Find where the given text appears and provide that cell's center as (X, Y) coordinate. 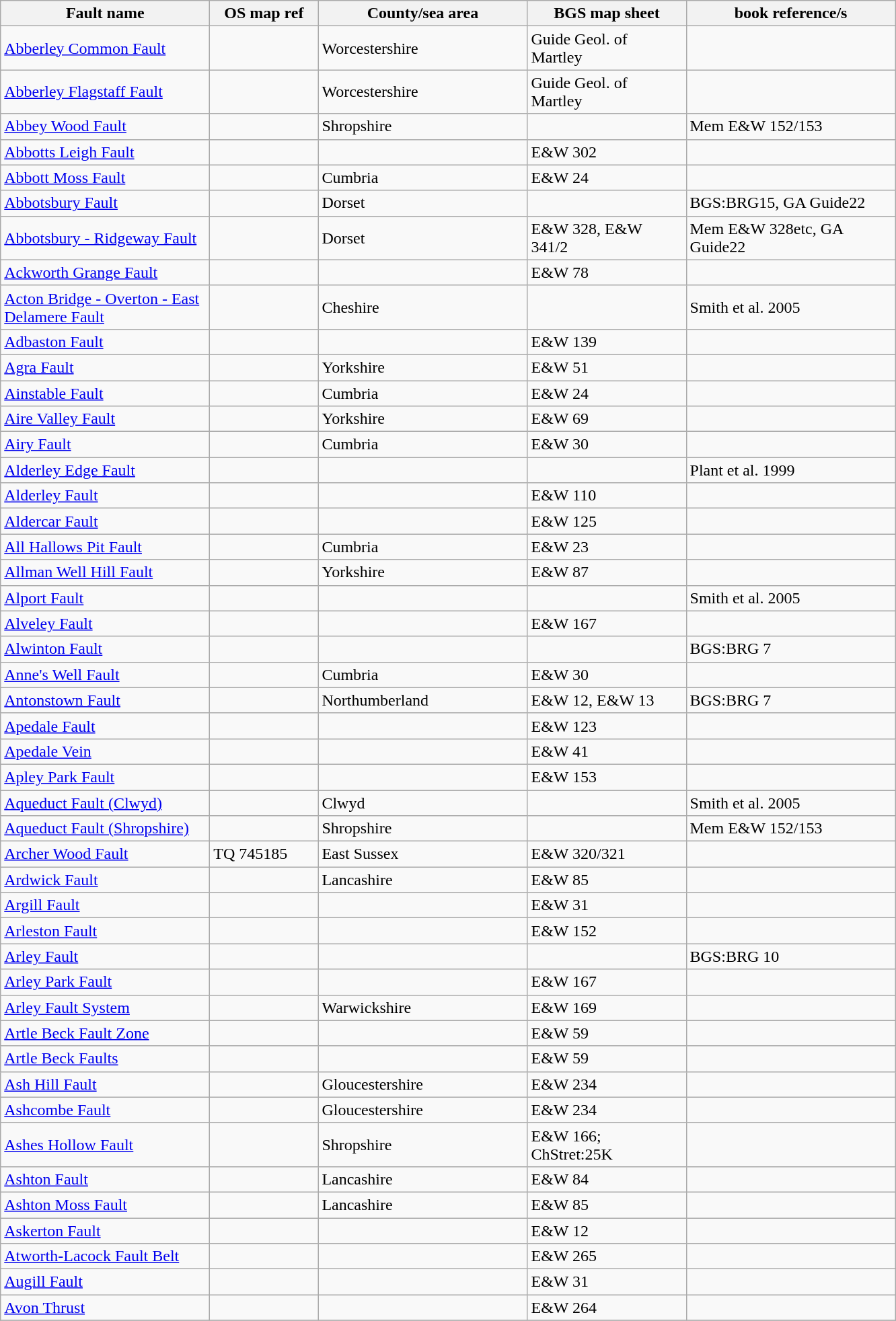
Ashton Moss Fault (105, 1205)
Apedale Vein (105, 751)
Archer Wood Fault (105, 854)
E&W 153 (607, 777)
E&W 87 (607, 572)
Ardwick Fault (105, 880)
Cheshire (422, 307)
Abberley Common Fault (105, 48)
BGS map sheet (607, 13)
E&W 12 (607, 1230)
E&W 152 (607, 931)
Ackworth Grange Fault (105, 272)
Mem E&W 328etc, GA Guide22 (791, 238)
E&W 12, E&W 13 (607, 700)
Agra Fault (105, 367)
Aqueduct Fault (Clwyd) (105, 802)
Alveley Fault (105, 624)
Abbey Wood Fault (105, 126)
BGS:BRG15, GA Guide22 (791, 203)
E&W 265 (607, 1256)
Abbotsbury Fault (105, 203)
Ash Hill Fault (105, 1084)
Ashes Hollow Fault (105, 1145)
E&W 139 (607, 342)
Augill Fault (105, 1282)
E&W 41 (607, 751)
E&W 23 (607, 547)
Plant et al. 1999 (791, 470)
Abberley Flagstaff Fault (105, 91)
Clwyd (422, 802)
E&W 51 (607, 367)
E&W 123 (607, 726)
Ainstable Fault (105, 393)
E&W 302 (607, 152)
Antonstown Fault (105, 700)
Apedale Fault (105, 726)
Arley Park Fault (105, 982)
book reference/s (791, 13)
Arley Fault System (105, 1008)
OS map ref (264, 13)
Ashton Fault (105, 1179)
Allman Well Hill Fault (105, 572)
E&W 166; ChStret:25K (607, 1145)
Alport Fault (105, 598)
Acton Bridge - Overton - East Delamere Fault (105, 307)
Alderley Edge Fault (105, 470)
Arley Fault (105, 956)
E&W 78 (607, 272)
Avon Thrust (105, 1308)
E&W 84 (607, 1179)
E&W 264 (607, 1308)
Abbotsbury - Ridgeway Fault (105, 238)
Artle Beck Faults (105, 1059)
Warwickshire (422, 1008)
E&W 320/321 (607, 854)
TQ 745185 (264, 854)
Adbaston Fault (105, 342)
E&W 125 (607, 521)
Alderley Fault (105, 496)
Arleston Fault (105, 931)
Fault name (105, 13)
Northumberland (422, 700)
Aqueduct Fault (Shropshire) (105, 829)
Aldercar Fault (105, 521)
E&W 169 (607, 1008)
All Hallows Pit Fault (105, 547)
Argill Fault (105, 905)
Aire Valley Fault (105, 419)
E&W 110 (607, 496)
Anne's Well Fault (105, 675)
Alwinton Fault (105, 649)
Atworth-Lacock Fault Belt (105, 1256)
Abbotts Leigh Fault (105, 152)
E&W 69 (607, 419)
Askerton Fault (105, 1230)
Apley Park Fault (105, 777)
E&W 328, E&W 341/2 (607, 238)
East Sussex (422, 854)
Airy Fault (105, 445)
Artle Beck Fault Zone (105, 1033)
Abbott Moss Fault (105, 178)
Ashcombe Fault (105, 1110)
BGS:BRG 10 (791, 956)
County/sea area (422, 13)
